Return (X, Y) of the center of cell containing provided text 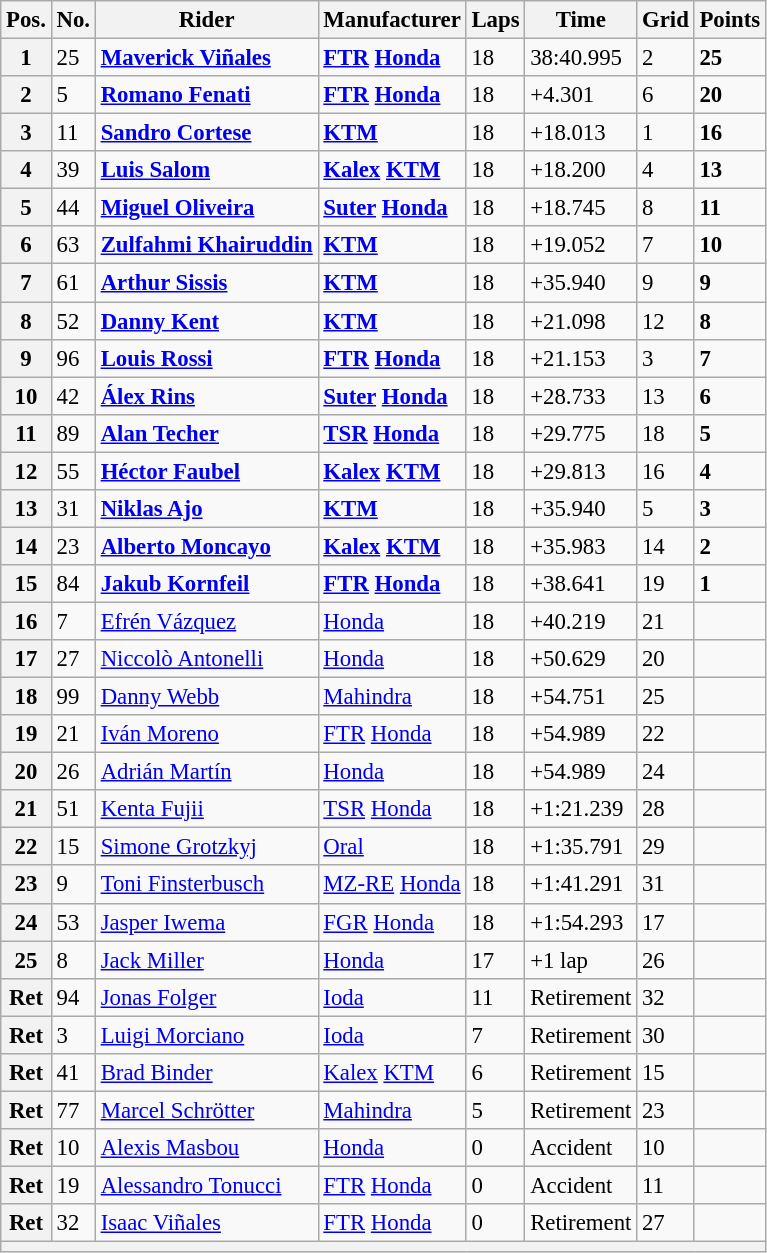
Toni Finsterbusch (206, 885)
55 (73, 471)
Simone Grotzkyj (206, 847)
Miguel Oliveira (206, 208)
Álex Rins (206, 396)
+21.153 (581, 358)
Jack Miller (206, 960)
Danny Kent (206, 321)
Niklas Ajo (206, 509)
Romano Fenati (206, 95)
+54.751 (581, 697)
Pos. (26, 20)
Laps (496, 20)
+1:41.291 (581, 885)
Jonas Folger (206, 997)
+1:21.239 (581, 809)
Brad Binder (206, 1073)
94 (73, 997)
Rider (206, 20)
Oral (392, 847)
Maverick Viñales (206, 58)
Luigi Morciano (206, 1035)
+21.098 (581, 321)
77 (73, 1110)
Marcel Schrötter (206, 1110)
+29.813 (581, 471)
Héctor Faubel (206, 471)
96 (73, 358)
Niccolò Antonelli (206, 659)
Efrén Vázquez (206, 621)
Alexis Masbou (206, 1148)
Points (730, 20)
38:40.995 (581, 58)
99 (73, 697)
52 (73, 321)
84 (73, 584)
+18.013 (581, 133)
Sandro Cortese (206, 133)
FGR Honda (392, 922)
Grid (666, 20)
29 (666, 847)
53 (73, 922)
Luis Salom (206, 170)
+1 lap (581, 960)
+29.775 (581, 433)
+18.200 (581, 170)
30 (666, 1035)
+28.733 (581, 396)
No. (73, 20)
+1:35.791 (581, 847)
Isaac Viñales (206, 1223)
Zulfahmi Khairuddin (206, 245)
Danny Webb (206, 697)
Manufacturer (392, 20)
MZ-RE Honda (392, 885)
+4.301 (581, 95)
+35.983 (581, 546)
+18.745 (581, 208)
+50.629 (581, 659)
Alessandro Tonucci (206, 1185)
39 (73, 170)
+1:54.293 (581, 922)
Arthur Sissis (206, 283)
Time (581, 20)
51 (73, 809)
Jakub Kornfeil (206, 584)
44 (73, 208)
89 (73, 433)
Iván Moreno (206, 734)
+38.641 (581, 584)
Jasper Iwema (206, 922)
42 (73, 396)
Louis Rossi (206, 358)
+19.052 (581, 245)
Alberto Moncayo (206, 546)
Alan Techer (206, 433)
+40.219 (581, 621)
41 (73, 1073)
28 (666, 809)
61 (73, 283)
Adrián Martín (206, 772)
63 (73, 245)
Kenta Fujii (206, 809)
